Return the (x, y) coordinate for the center point of the cell that contains the specified text.  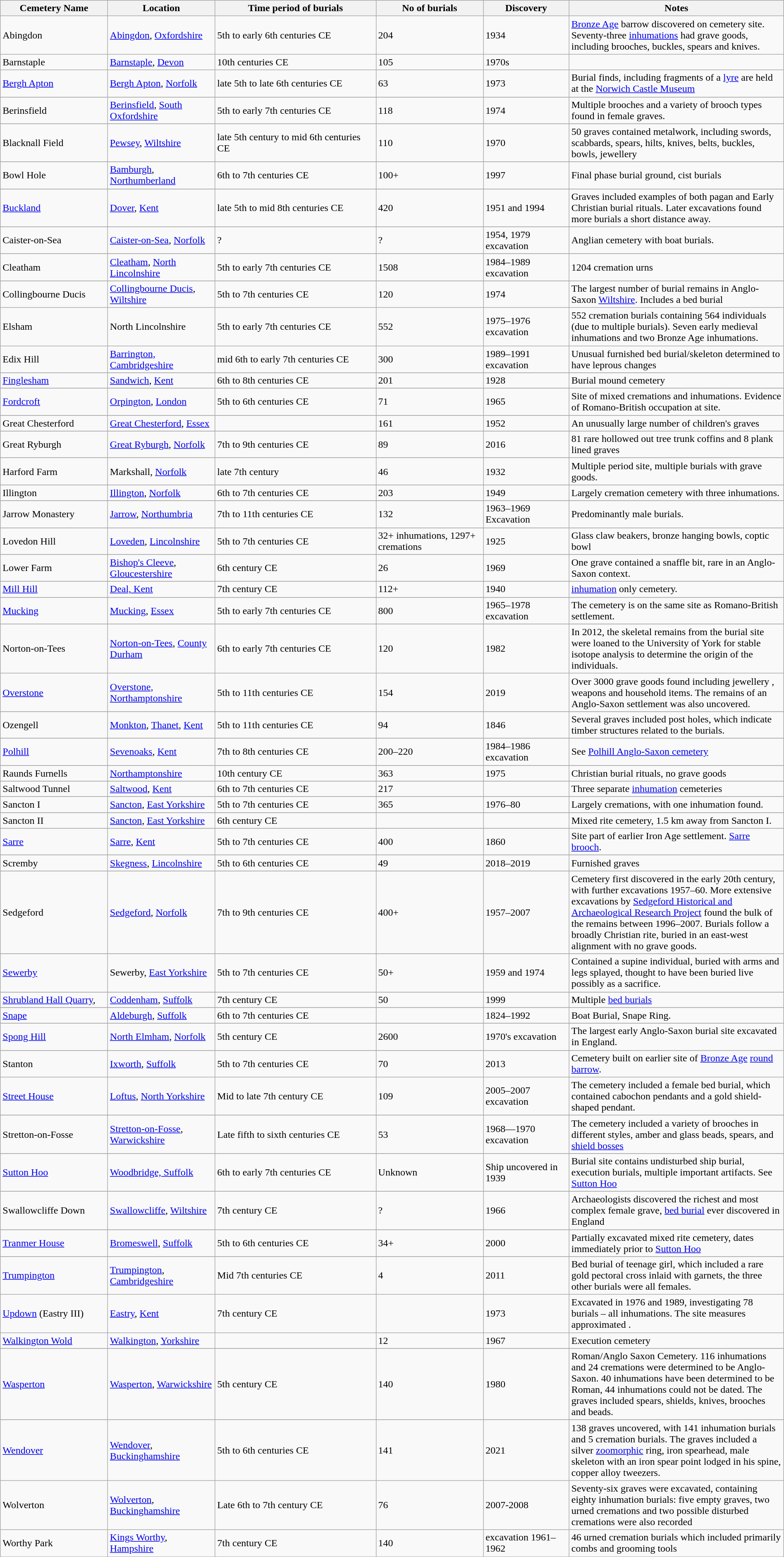
Overstone (54, 692)
Stanton (54, 1063)
Notes (676, 8)
154 (430, 692)
excavation 1961–1962 (526, 1543)
Finglesham (54, 381)
Sevenoaks, Kent (161, 751)
110 (430, 143)
Sutton Hoo (54, 1172)
Skegness, Lincolnshire (161, 863)
2000 (526, 1243)
Bronze Age barrow discovered on cemetery site. Seventy-three inhumations had grave goods, including brooches, buckles, spears and knives. (676, 35)
1860 (526, 842)
Great Chesterford (54, 423)
Orpington, London (161, 402)
Barnstaple (54, 62)
Walkington Wold (54, 1341)
10th centuries CE (295, 62)
70 (430, 1063)
The largest number of burial remains in Anglo-Saxon Wiltshire. Includes a bed burial (676, 294)
Illington (54, 493)
1984–1986 excavation (526, 751)
2011 (526, 1276)
Multiple period site, multiple burials with grave goods. (676, 472)
Great Chesterford, Essex (161, 423)
The cemetery is on the same site as Romano-British settlement. (676, 611)
Cleatham, North Lincolnshire (161, 267)
203 (430, 493)
Blacknall Field (54, 143)
Sarre, Kent (161, 842)
Contained a supine individual, buried with arms and legs splayed, thought to have been buried live possibly as a sacrifice. (676, 973)
Norton-on-Tees, County Durham (161, 649)
Edix Hill (54, 359)
1980 (526, 1384)
1925 (526, 541)
1954, 1979 excavation (526, 240)
4 (430, 1276)
Saltwood Tunnel (54, 789)
1982 (526, 649)
204 (430, 35)
Woodbridge, Suffolk (161, 1172)
363 (430, 773)
Worthy Park (54, 1543)
1965 (526, 402)
Wendover (54, 1450)
1959 and 1974 (526, 973)
Jarrow, Northumbria (161, 514)
1963–1969 Excavation (526, 514)
late 5th to mid 8th centuries CE (295, 208)
Scremby (54, 863)
1951 and 1994 (526, 208)
Kings Worthy, Hampshire (161, 1543)
Lower Farm (54, 568)
81 rare hollowed out tree trunk coffins and 8 plank lined graves (676, 444)
Several graves included post holes, which indicate timber structures related to the burials. (676, 725)
10th century CE (295, 773)
Sedgeford (54, 912)
Bowl Hole (54, 175)
1934 (526, 35)
Saltwood, Kent (161, 789)
Late fifth to sixth centuries CE (295, 1134)
Burial finds, including fragments of a lyre are held at the Norwich Castle Museum (676, 84)
Wasperton, Warwickshire (161, 1384)
Caister-on-Sea, Norfolk (161, 240)
365 (430, 805)
Execution cemetery (676, 1341)
34+ (430, 1243)
Sedgeford, Norfolk (161, 912)
Barnstaple, Devon (161, 62)
63 (430, 84)
2013 (526, 1063)
Sarre (54, 842)
Berinsfield, South Oxfordshire (161, 110)
100+ (430, 175)
1952 (526, 423)
1846 (526, 725)
Three separate inhumation cemeteries (676, 789)
Eastry, Kent (161, 1314)
1999 (526, 1000)
1997 (526, 175)
Lovedon Hill (54, 541)
Discovery (526, 8)
420 (430, 208)
mid 6th to early 7th centuries CE (295, 359)
1989–1991 excavation (526, 359)
5th to early 6th centuries CE (295, 35)
Bromeswell, Suffolk (161, 1243)
2018–2019 (526, 863)
Overstone, Northamptonshire (161, 692)
Deal, Kent (161, 589)
1966 (526, 1210)
109 (430, 1096)
Wendover, Buckinghamshire (161, 1450)
Graves included examples of both pagan and Early Christian burial rituals. Later excavations found more burials a short distance away. (676, 208)
Archaeologists discovered the richest and most complex female grave, bed burial ever discovered in England (676, 1210)
Norton-on-Tees (54, 649)
12 (430, 1341)
105 (430, 62)
1975–1976 excavation (526, 326)
2016 (526, 444)
Berinsfield (54, 110)
Wolverton (54, 1505)
Unusual furnished bed burial/skeleton determined to have leprous changes (676, 359)
late 5th to late 6th centuries CE (295, 84)
Predominantly male burials. (676, 514)
7th to 11th centuries CE (295, 514)
late 5th century to mid 6th centuries CE (295, 143)
400 (430, 842)
Street House (54, 1096)
inhumation only cemetery. (676, 589)
late 7th century (295, 472)
Mid 7th centuries CE (295, 1276)
217 (430, 789)
Largely cremations, with one inhumation found. (676, 805)
132 (430, 514)
Sancton I (54, 805)
Mucking, Essex (161, 611)
1940 (526, 589)
No of burials (430, 8)
1969 (526, 568)
Largely cremation cemetery with three inhumations. (676, 493)
1928 (526, 381)
Ozengell (54, 725)
552 (430, 326)
Ship uncovered in 1939 (526, 1172)
Sewerby (54, 973)
1976–80 (526, 805)
Trumpington, Cambridgeshire (161, 1276)
Swallowcliffe Down (54, 1210)
Pewsey, Wiltshire (161, 143)
Aldeburgh, Suffolk (161, 1015)
Time period of burials (295, 8)
Walkington, Yorkshire (161, 1341)
Barrington, Cambridgeshire (161, 359)
Wasperton (54, 1384)
Bergh Apton, Norfolk (161, 84)
Illington, Norfolk (161, 493)
Updown (Eastry III) (54, 1314)
Sewerby, East Yorkshire (161, 973)
Burial mound cemetery (676, 381)
Stretton-on-Fosse (54, 1134)
53 (430, 1134)
Ixworth, Suffolk (161, 1063)
Sandwich, Kent (161, 381)
76 (430, 1505)
Snape (54, 1015)
94 (430, 725)
Multiple bed burials (676, 1000)
Mucking (54, 611)
300 (430, 359)
1968—1970 excavation (526, 1134)
552 cremation burials containing 564 individuals (due to multiple burials). Seven early medieval inhumations and two Bronze Age inhumations. (676, 326)
Abingdon, Oxfordshire (161, 35)
Furnished graves (676, 863)
North Lincolnshire (161, 326)
Elsham (54, 326)
Loftus, North Yorkshire (161, 1096)
Bed burial of teenage girl, which included a rare gold pectoral cross inlaid with garnets, the three other burials were all females. (676, 1276)
Loveden, Lincolnshire (161, 541)
1957–2007 (526, 912)
Collingbourne Ducis, Wiltshire (161, 294)
Tranmer House (54, 1243)
50 (430, 1000)
2005–2007 excavation (526, 1096)
1970s (526, 62)
200–220 (430, 751)
The largest early Anglo-Saxon burial site excavated in England. (676, 1037)
Bamburgh, Northumberland (161, 175)
1824–1992 (526, 1015)
Site of mixed cremations and inhumations. Evidence of Romano-British occupation at site. (676, 402)
141 (430, 1450)
Location (161, 8)
161 (430, 423)
71 (430, 402)
Bergh Apton (54, 84)
2007-2008 (526, 1505)
46 urned cremation burials which included primarily combs and grooming tools (676, 1543)
Shrubland Hall Quarry, (54, 1000)
89 (430, 444)
The cemetery included a variety of brooches in different styles, amber and glass beads, spears, and shield bosses (676, 1134)
Late 6th to 7th century CE (295, 1505)
Great Ryburgh, Norfolk (161, 444)
Monkton, Thanet, Kent (161, 725)
North Elmham, Norfolk (161, 1037)
32+ inhumations, 1297+ cremations (430, 541)
Northamptonshire (161, 773)
1967 (526, 1341)
Coddenham, Suffolk (161, 1000)
Mixed rite cemetery, 1.5 km away from Sancton I. (676, 820)
Multiple brooches and a variety of brooch types found in female graves. (676, 110)
1975 (526, 773)
Mid to late 7th century CE (295, 1096)
Polhill (54, 751)
Cemetery Name (54, 8)
1949 (526, 493)
Over 3000 grave goods found including jewellery , weapons and household items. The remains of an Anglo-Saxon settlement was also uncovered. (676, 692)
1965–1978 excavation (526, 611)
6th to 8th centuries CE (295, 381)
Cleatham (54, 267)
The cemetery included a female bed burial, which contained cabochon pendants and a gold shield-shaped pendant. (676, 1096)
800 (430, 611)
Mill Hill (54, 589)
1970's excavation (526, 1037)
Christian burial rituals, no grave goods (676, 773)
26 (430, 568)
Partially excavated mixed rite cemetery, dates immediately prior to Sutton Hoo (676, 1243)
Sancton II (54, 820)
Cemetery built on earlier site of Bronze Age round barrow. (676, 1063)
Wolverton, Buckinghamshire (161, 1505)
Final phase burial ground, cist burials (676, 175)
Boat Burial, Snape Ring. (676, 1015)
1970 (526, 143)
Collingbourne Ducis (54, 294)
50 graves contained metalwork, including swords, scabbards, spears, hilts, knives, belts, buckles, bowls, jewellery (676, 143)
Fordcroft (54, 402)
Buckland (54, 208)
Dover, Kent (161, 208)
Great Ryburgh (54, 444)
118 (430, 110)
Spong Hill (54, 1037)
Harford Farm (54, 472)
Site part of earlier Iron Age settlement. Sarre brooch. (676, 842)
112+ (430, 589)
Bishop's Cleeve, Gloucestershire (161, 568)
Raunds Furnells (54, 773)
Anglian cemetery with boat burials. (676, 240)
One grave contained a snaffle bit, rare in an Anglo-Saxon context. (676, 568)
Glass claw beakers, bronze hanging bowls, coptic bowl (676, 541)
An unusually large number of children's graves (676, 423)
46 (430, 472)
1984–1989 excavation (526, 267)
Trumpington (54, 1276)
Excavated in 1976 and 1989, investigating 78 burials – all inhumations. The site measures approximated . (676, 1314)
Unknown (430, 1172)
50+ (430, 973)
Swallowcliffe, Wiltshire (161, 1210)
Markshall, Norfolk (161, 472)
1508 (430, 267)
Abingdon (54, 35)
1204 cremation urns (676, 267)
201 (430, 381)
49 (430, 863)
1932 (526, 472)
2019 (526, 692)
2600 (430, 1037)
400+ (430, 912)
2021 (526, 1450)
Burial site contains undisturbed ship burial, execution burials, multiple important artifacts. See Sutton Hoo (676, 1172)
7th to 8th centuries CE (295, 751)
Stretton-on-Fosse, Warwickshire (161, 1134)
See Polhill Anglo-Saxon cemetery (676, 751)
Jarrow Monastery (54, 514)
Caister-on-Sea (54, 240)
